Capture the cell that displays the provided text and extract its [x, y] central coordinate. 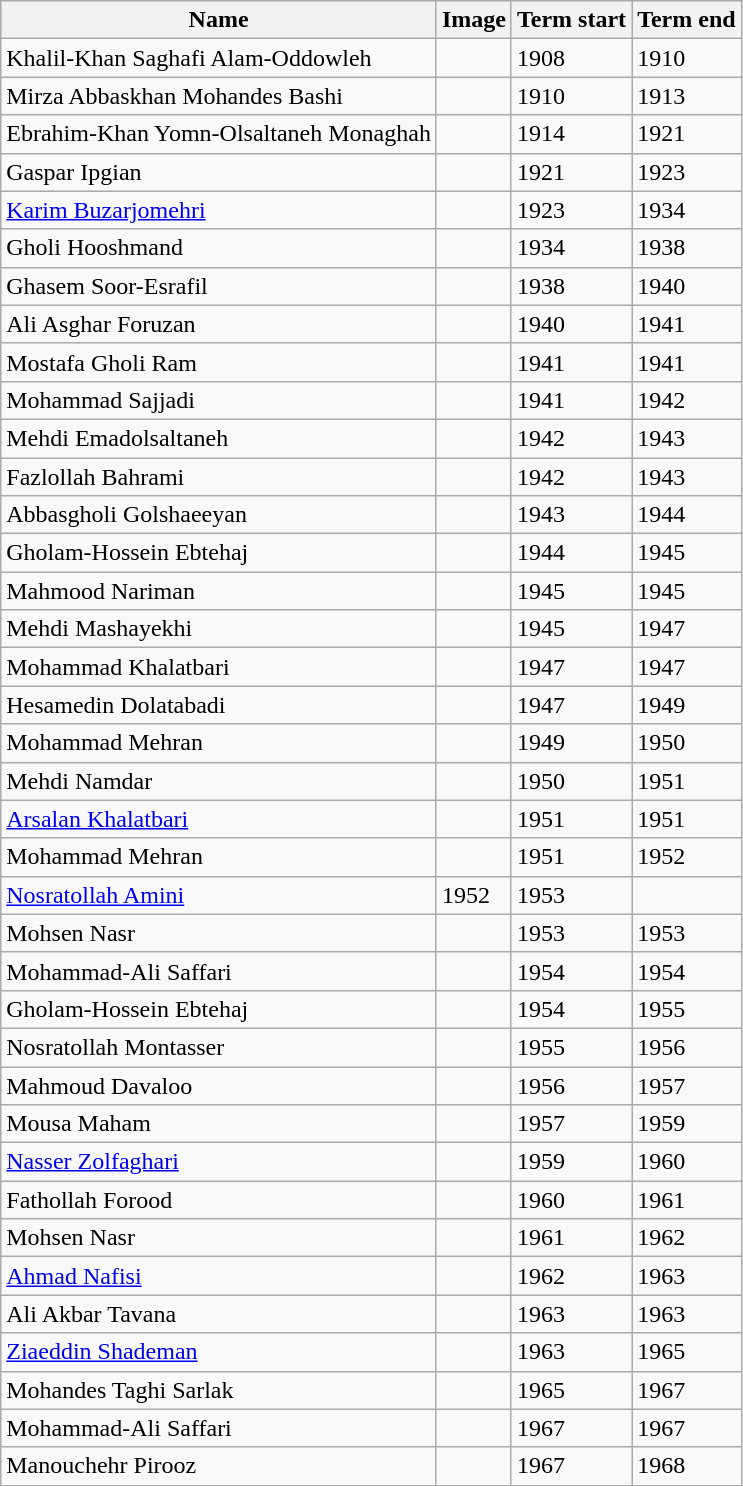
Mahmood Nariman [219, 591]
Ahmad Nafisi [219, 1276]
Hesamedin Dolatabadi [219, 705]
Ali Asghar Foruzan [219, 324]
Manouchehr Pirooz [219, 1466]
Ali Akbar Tavana [219, 1314]
Gaspar Ipgian [219, 172]
Mehdi Mashayekhi [219, 629]
1914 [571, 134]
Fazlollah Bahrami [219, 477]
Ziaeddin Shademan [219, 1352]
1908 [571, 58]
Gholi Hooshmand [219, 248]
Image [474, 20]
Nosratollah Montasser [219, 1047]
Mohandes Taghi Sarlak [219, 1390]
Mahmoud Davaloo [219, 1085]
Nosratollah Amini [219, 895]
Mirza Abbaskhan Mohandes Bashi [219, 96]
Mostafa Gholi Ram [219, 362]
Arsalan Khalatbari [219, 819]
Term start [571, 20]
Ghasem Soor-Esrafil [219, 286]
1913 [687, 96]
Karim Buzarjomehri [219, 210]
Mousa Maham [219, 1124]
Ebrahim-Khan Yomn-Olsaltaneh Monaghah [219, 134]
Term end [687, 20]
Mohammad Sajjadi [219, 400]
Abbasgholi Golshaeeyan [219, 515]
Mohammad Khalatbari [219, 667]
Fathollah Forood [219, 1200]
Khalil-Khan Saghafi Alam-Oddowleh [219, 58]
Name [219, 20]
Mehdi Namdar [219, 781]
Mehdi Emadolsaltaneh [219, 438]
Nasser Zolfaghari [219, 1162]
1968 [687, 1466]
